Extract the (x, y) coordinate from the center of the cell holding the provided text.  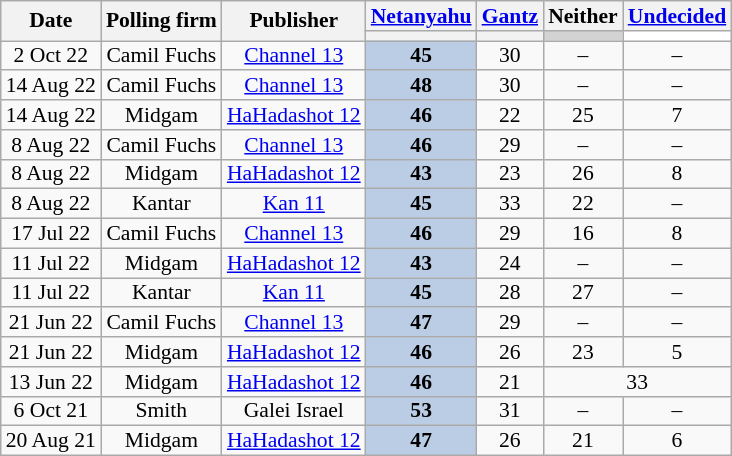
6 (677, 441)
Gantz (510, 16)
17 Jul 22 (51, 234)
Neither (583, 16)
5 (677, 352)
Galei Israel (294, 411)
13 Jun 22 (51, 382)
6 Oct 21 (51, 411)
53 (422, 411)
Polling firm (162, 21)
31 (510, 411)
Date (51, 21)
24 (510, 263)
Netanyahu (422, 16)
20 Aug 21 (51, 441)
Undecided (677, 16)
Smith (162, 411)
2 Oct 22 (51, 56)
28 (510, 293)
16 (583, 234)
27 (583, 293)
Publisher (294, 21)
25 (583, 115)
48 (422, 86)
7 (677, 115)
